Scan for the cell matching the given text and deliver its (x, y) coordinate at center. 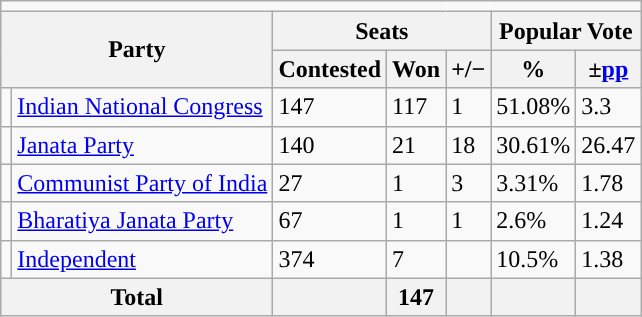
Won (416, 69)
Indian National Congress (142, 107)
Total (137, 297)
7 (416, 259)
Bharatiya Janata Party (142, 221)
+/− (468, 69)
% (534, 69)
374 (330, 259)
Seats (382, 31)
26.47 (608, 145)
3.31% (534, 183)
Popular Vote (566, 31)
27 (330, 183)
1.38 (608, 259)
21 (416, 145)
1.78 (608, 183)
Independent (142, 259)
2.6% (534, 221)
18 (468, 145)
51.08% (534, 107)
30.61% (534, 145)
Contested (330, 69)
Party (137, 50)
1.24 (608, 221)
Janata Party (142, 145)
140 (330, 145)
±pp (608, 69)
117 (416, 107)
Communist Party of India (142, 183)
67 (330, 221)
3.3 (608, 107)
3 (468, 183)
10.5% (534, 259)
